Pinpoint the cell where the given text exists, returning its [X, Y] midpoint coordinate. 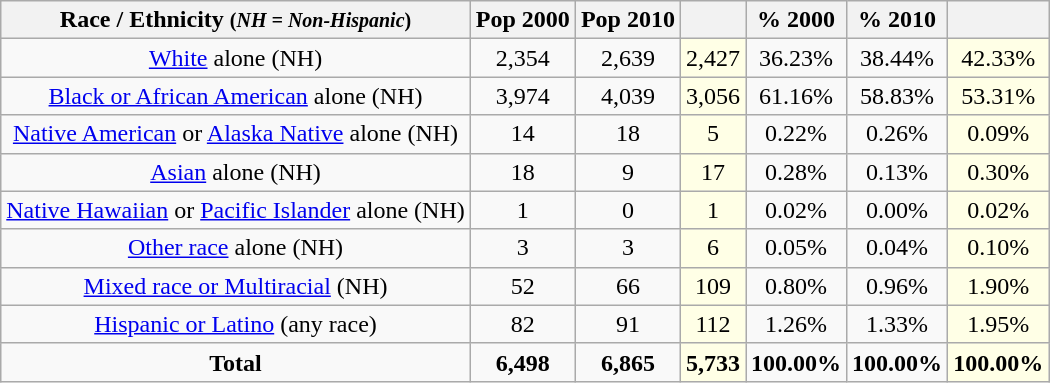
% 2010 [898, 20]
0.09% [998, 134]
61.16% [796, 96]
3,974 [522, 96]
0.13% [898, 172]
Asian alone (NH) [236, 172]
5,733 [712, 362]
0.04% [898, 248]
Hispanic or Latino (any race) [236, 324]
0.80% [796, 286]
Other race alone (NH) [236, 248]
53.31% [998, 96]
0.00% [898, 210]
0 [628, 210]
0.96% [898, 286]
91 [628, 324]
1.90% [998, 286]
14 [522, 134]
109 [712, 286]
0.22% [796, 134]
9 [628, 172]
66 [628, 286]
1.33% [898, 324]
112 [712, 324]
0.26% [898, 134]
Total [236, 362]
82 [522, 324]
Mixed race or Multiracial (NH) [236, 286]
1.26% [796, 324]
4,039 [628, 96]
2,354 [522, 58]
38.44% [898, 58]
Black or African American alone (NH) [236, 96]
0.10% [998, 248]
Native American or Alaska Native alone (NH) [236, 134]
White alone (NH) [236, 58]
6,498 [522, 362]
Pop 2000 [522, 20]
3,056 [712, 96]
Race / Ethnicity (NH = Non-Hispanic) [236, 20]
0.05% [796, 248]
0.30% [998, 172]
% 2000 [796, 20]
5 [712, 134]
42.33% [998, 58]
58.83% [898, 96]
6,865 [628, 362]
17 [712, 172]
52 [522, 286]
1.95% [998, 324]
Native Hawaiian or Pacific Islander alone (NH) [236, 210]
2,427 [712, 58]
Pop 2010 [628, 20]
0.28% [796, 172]
2,639 [628, 58]
6 [712, 248]
36.23% [796, 58]
